Find where the given text appears and provide that cell's center as (x, y) coordinate. 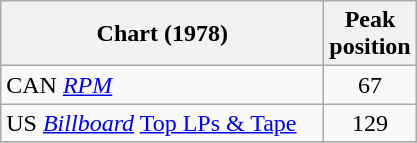
Peakposition (370, 34)
CAN RPM (162, 85)
US Billboard Top LPs & Tape (162, 123)
129 (370, 123)
Chart (1978) (162, 34)
67 (370, 85)
